Extract the [x, y] coordinate from the center of the cell holding the provided text.  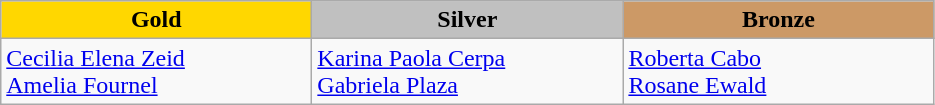
Karina Paola CerpaGabriela Plaza [468, 72]
Cecilia Elena ZeidAmelia Fournel [156, 72]
Gold [156, 20]
Roberta CaboRosane Ewald [778, 72]
Silver [468, 20]
Bronze [778, 20]
